Scan for the cell matching the given text and deliver its [X, Y] coordinate at center. 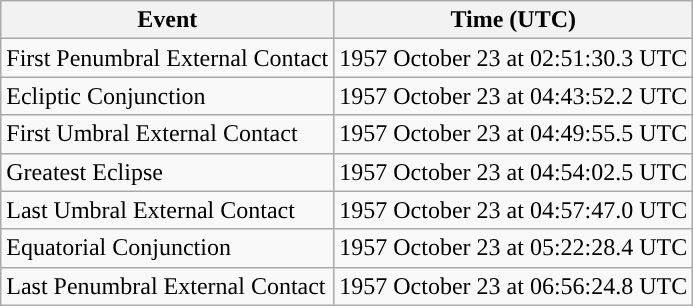
1957 October 23 at 04:43:52.2 UTC [514, 96]
First Penumbral External Contact [168, 58]
Event [168, 20]
Greatest Eclipse [168, 172]
1957 October 23 at 02:51:30.3 UTC [514, 58]
Last Penumbral External Contact [168, 286]
Ecliptic Conjunction [168, 96]
1957 October 23 at 05:22:28.4 UTC [514, 248]
Equatorial Conjunction [168, 248]
Last Umbral External Contact [168, 210]
Time (UTC) [514, 20]
1957 October 23 at 04:57:47.0 UTC [514, 210]
First Umbral External Contact [168, 134]
1957 October 23 at 04:54:02.5 UTC [514, 172]
1957 October 23 at 06:56:24.8 UTC [514, 286]
1957 October 23 at 04:49:55.5 UTC [514, 134]
